Determine the (x, y) coordinate at the center of the cell enclosing the given text.  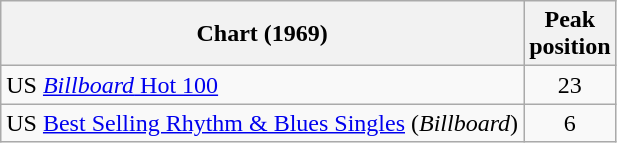
Chart (1969) (262, 34)
US Best Selling Rhythm & Blues Singles (Billboard) (262, 123)
Peakposition (570, 34)
23 (570, 85)
US Billboard Hot 100 (262, 85)
6 (570, 123)
